From the cell containing the given text, extract its center point as (X, Y) coordinate. 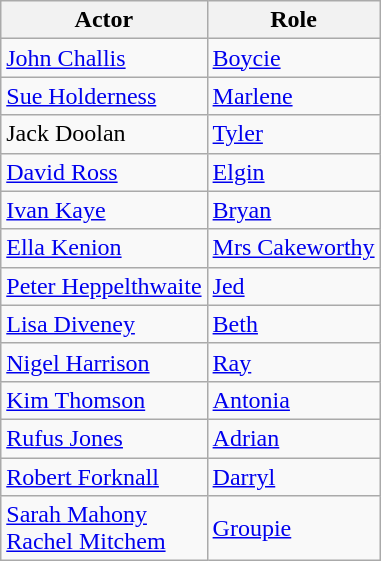
Adrian (294, 438)
Darryl (294, 477)
Rufus Jones (104, 438)
Groupie (294, 528)
Boycie (294, 58)
Jed (294, 286)
Ivan Kaye (104, 210)
Ella Kenion (104, 248)
Beth (294, 324)
Sarah Mahony Rachel Mitchem (104, 528)
Role (294, 20)
Lisa Diveney (104, 324)
Bryan (294, 210)
Kim Thomson (104, 400)
Actor (104, 20)
Elgin (294, 172)
John Challis (104, 58)
Peter Heppelthwaite (104, 286)
Ray (294, 362)
Tyler (294, 134)
David Ross (104, 172)
Nigel Harrison (104, 362)
Antonia (294, 400)
Jack Doolan (104, 134)
Marlene (294, 96)
Mrs Cakeworthy (294, 248)
Robert Forknall (104, 477)
Sue Holderness (104, 96)
